Identify which cell holds the provided text, then report its (X, Y) central coordinate. 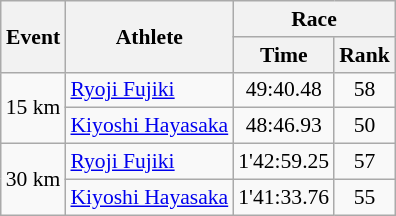
30 km (34, 180)
55 (364, 197)
1'41:33.76 (284, 197)
Race (314, 19)
48:46.93 (284, 126)
1'42:59.25 (284, 162)
57 (364, 162)
50 (364, 126)
Rank (364, 55)
49:40.48 (284, 90)
Athlete (149, 36)
58 (364, 90)
Event (34, 36)
Time (284, 55)
15 km (34, 108)
